Determine the [x, y] coordinate at the center of the cell enclosing the given text.  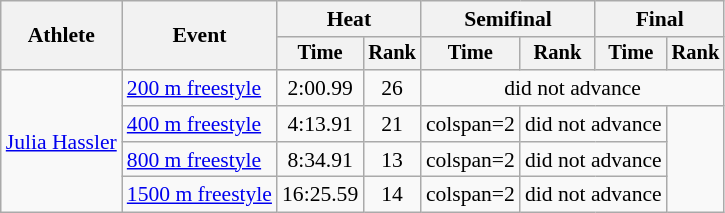
2:00.99 [320, 88]
13 [392, 160]
800 m freestyle [200, 160]
4:13.91 [320, 124]
21 [392, 124]
400 m freestyle [200, 124]
Final [660, 19]
16:25.59 [320, 195]
200 m freestyle [200, 88]
Heat [349, 19]
Event [200, 36]
8:34.91 [320, 160]
14 [392, 195]
Athlete [62, 36]
1500 m freestyle [200, 195]
26 [392, 88]
Julia Hassler [62, 141]
Semifinal [508, 19]
